Output the [x, y] coordinate of the center of the cell containing the given text.  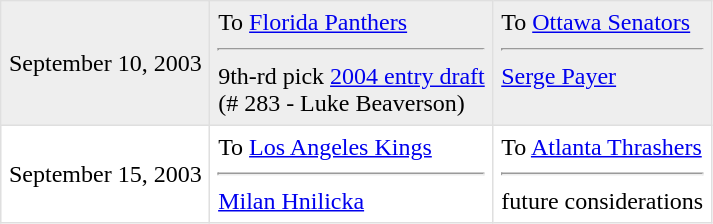
To Atlanta Thrashersfuture considerations [602, 174]
To Los Angeles KingsMilan Hnilicka [352, 174]
September 10, 2003 [106, 63]
To Florida Panthers9th-rd pick 2004 entry draft(# 283 - Luke Beaverson) [352, 63]
To Ottawa SenatorsSerge Payer [602, 63]
September 15, 2003 [106, 174]
